Find where the given text appears and provide that cell's center as (x, y) coordinate. 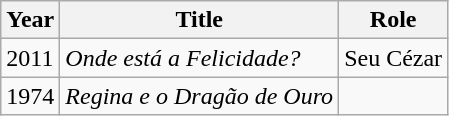
2011 (30, 58)
Title (200, 20)
Role (394, 20)
1974 (30, 96)
Year (30, 20)
Seu Cézar (394, 58)
Regina e o Dragão de Ouro (200, 96)
Onde está a Felicidade? (200, 58)
